Detect which cell encompasses the target text, then output its [X, Y] center coordinate. 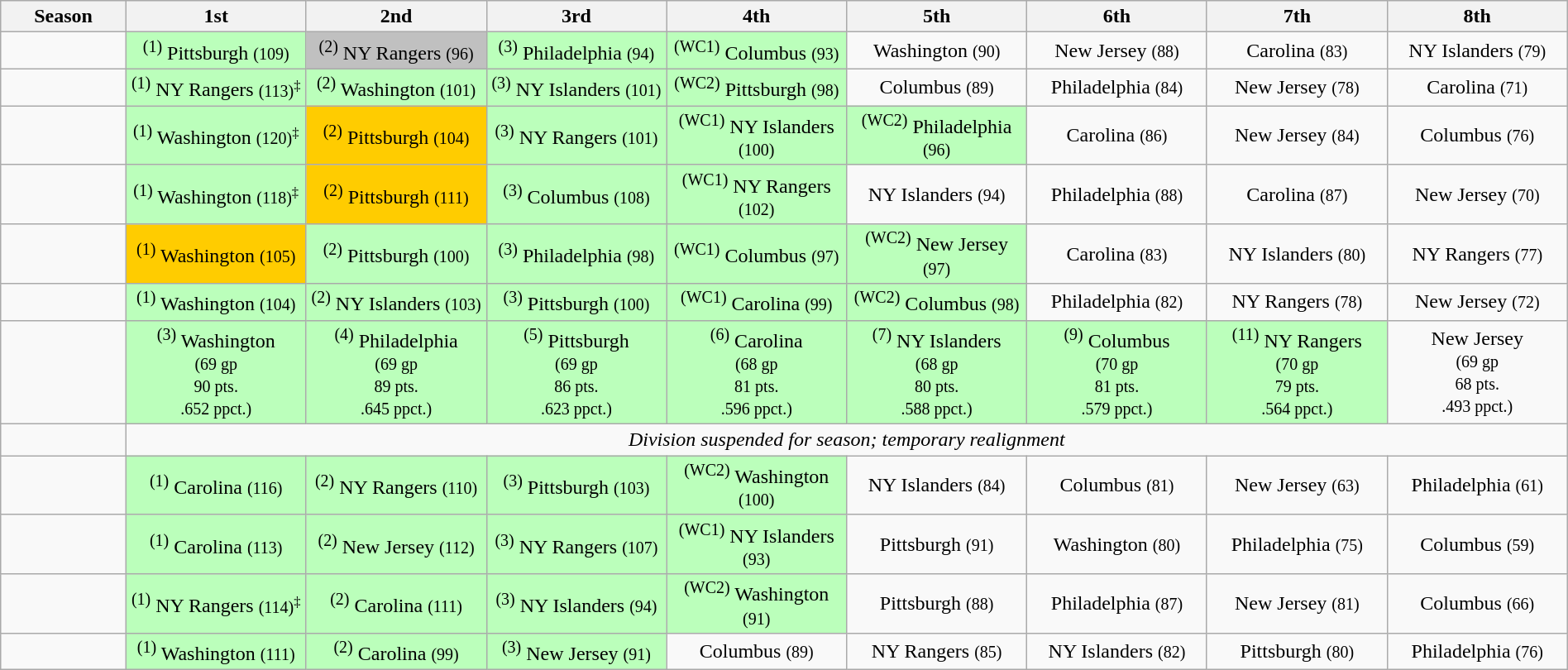
Washington (90) [937, 51]
8th [1477, 17]
(WC1) NY Rangers (102) [757, 194]
(WC2) Washington (100) [757, 486]
New Jersey (88) [1117, 51]
(WC1) NY Islanders (93) [757, 544]
(1) Carolina (116) [216, 486]
(1) Washington (104) [216, 303]
4th [757, 17]
(3) Pittsburgh (103) [576, 486]
6th [1117, 17]
(4) Philadelphia (69 gp89 pts..645 ppct.) [396, 372]
1st [216, 17]
(2) New Jersey (112) [396, 544]
(WC2) New Jersey (97) [937, 254]
(1) Washington (105) [216, 254]
(WC2) Pittsburgh (98) [757, 88]
Philadelphia (82) [1117, 303]
Columbus (81) [1117, 486]
(3) Washington (69 gp90 pts..652 ppct.) [216, 372]
NY Rangers (78) [1297, 303]
(WC2) Columbus (98) [937, 303]
Division suspended for season; temporary realignment [847, 440]
New Jersey (81) [1297, 604]
(3) NY Rangers (107) [576, 544]
(2) Washington (101) [396, 88]
(2) NY Rangers (110) [396, 486]
(3) New Jersey (91) [576, 652]
(3) NY Islanders (94) [576, 604]
New Jersey (84) [1297, 136]
(3) NY Rangers (101) [576, 136]
NY Islanders (80) [1297, 254]
New Jersey (69 gp68 pts..493 ppct.) [1477, 372]
Season [64, 17]
5th [937, 17]
(9) Columbus (70 gp81 pts..579 ppct.) [1117, 372]
NY Islanders (94) [937, 194]
(7) NY Islanders (68 gp80 pts..588 ppct.) [937, 372]
(3) Pittsburgh (100) [576, 303]
New Jersey (63) [1297, 486]
(1) Pittsburgh (109) [216, 51]
Pittsburgh (88) [937, 604]
Carolina (86) [1117, 136]
(2) NY Islanders (103) [396, 303]
Washington (80) [1117, 544]
7th [1297, 17]
3rd [576, 17]
Philadelphia (61) [1477, 486]
NY Islanders (82) [1117, 652]
(2) NY Rangers (96) [396, 51]
(3) Columbus (108) [576, 194]
(1) Washington (120)‡ [216, 136]
Philadelphia (87) [1117, 604]
(6) Carolina (68 gp81 pts..596 ppct.) [757, 372]
(11) NY Rangers (70 gp79 pts..564 ppct.) [1297, 372]
(WC2) Washington (91) [757, 604]
NY Islanders (84) [937, 486]
(3) Philadelphia (94) [576, 51]
New Jersey (78) [1297, 88]
(3) NY Islanders (101) [576, 88]
(2) Carolina (111) [396, 604]
(1) NY Rangers (114)‡ [216, 604]
(2) Pittsburgh (111) [396, 194]
(2) Pittsburgh (100) [396, 254]
(2) Carolina (99) [396, 652]
Pittsburgh (80) [1297, 652]
New Jersey (70) [1477, 194]
Carolina (71) [1477, 88]
(WC1) Columbus (97) [757, 254]
Columbus (59) [1477, 544]
NY Rangers (85) [937, 652]
(1) Washington (118)‡ [216, 194]
(1) Carolina (113) [216, 544]
NY Islanders (79) [1477, 51]
Columbus (66) [1477, 604]
New Jersey (72) [1477, 303]
Pittsburgh (91) [937, 544]
Philadelphia (84) [1117, 88]
(2) Pittsburgh (104) [396, 136]
(5) Pittsburgh (69 gp86 pts..623 ppct.) [576, 372]
Columbus (76) [1477, 136]
Philadelphia (75) [1297, 544]
Carolina (87) [1297, 194]
(3) Philadelphia (98) [576, 254]
2nd [396, 17]
Philadelphia (88) [1117, 194]
(1) Washington (111) [216, 652]
NY Rangers (77) [1477, 254]
(1) NY Rangers (113)‡ [216, 88]
(WC1) Columbus (93) [757, 51]
(WC1) Carolina (99) [757, 303]
(WC2) Philadelphia (96) [937, 136]
Philadelphia (76) [1477, 652]
(WC1) NY Islanders (100) [757, 136]
